Return (X, Y) of the center of cell containing provided text 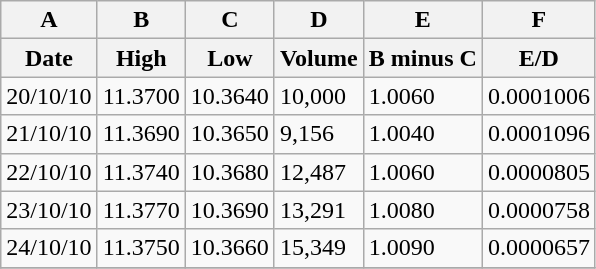
0.0001006 (538, 96)
Low (230, 58)
E/D (538, 58)
0.0001096 (538, 134)
1.0090 (422, 248)
22/10/10 (49, 172)
C (230, 20)
11.3750 (141, 248)
11.3740 (141, 172)
0.0000805 (538, 172)
Volume (318, 58)
0.0000758 (538, 210)
11.3770 (141, 210)
23/10/10 (49, 210)
10.3640 (230, 96)
1.0040 (422, 134)
11.3700 (141, 96)
21/10/10 (49, 134)
11.3690 (141, 134)
10.3650 (230, 134)
B (141, 20)
12,487 (318, 172)
Date (49, 58)
13,291 (318, 210)
E (422, 20)
10,000 (318, 96)
24/10/10 (49, 248)
20/10/10 (49, 96)
High (141, 58)
D (318, 20)
10.3680 (230, 172)
B minus C (422, 58)
15,349 (318, 248)
9,156 (318, 134)
A (49, 20)
F (538, 20)
1.0080 (422, 210)
10.3690 (230, 210)
10.3660 (230, 248)
0.0000657 (538, 248)
